Return (X, Y) of the center of cell containing provided text 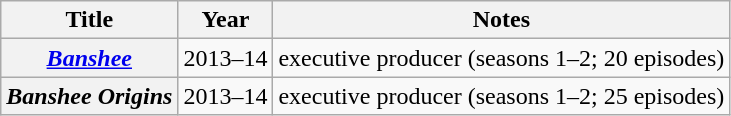
Year (226, 20)
Banshee (90, 58)
executive producer (seasons 1–2; 25 episodes) (502, 96)
executive producer (seasons 1–2; 20 episodes) (502, 58)
Banshee Origins (90, 96)
Notes (502, 20)
Title (90, 20)
